Pinpoint the cell where the given text exists, returning its (X, Y) midpoint coordinate. 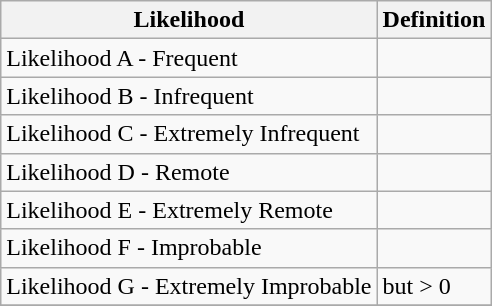
Definition (434, 20)
Likelihood E - Extremely Remote (189, 210)
Likelihood D - Remote (189, 172)
but > 0 (434, 286)
Likelihood B - Infrequent (189, 96)
Likelihood F - Improbable (189, 248)
Likelihood G - Extremely Improbable (189, 286)
Likelihood (189, 20)
Likelihood A - Frequent (189, 58)
Likelihood C - Extremely Infrequent (189, 134)
